Identify which cell holds the provided text, then report its (X, Y) central coordinate. 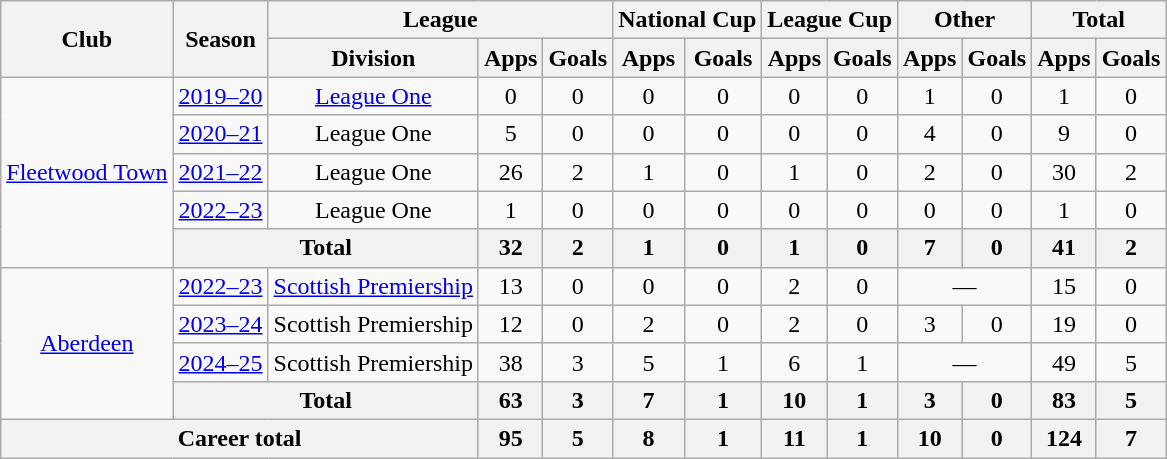
League Cup (830, 20)
2023–24 (220, 324)
32 (510, 248)
124 (1064, 438)
11 (794, 438)
Other (965, 20)
League (440, 20)
95 (510, 438)
2024–25 (220, 362)
4 (930, 134)
13 (510, 286)
8 (649, 438)
63 (510, 400)
2021–22 (220, 172)
19 (1064, 324)
National Cup (688, 20)
49 (1064, 362)
2019–20 (220, 96)
Aberdeen (87, 343)
15 (1064, 286)
Division (373, 58)
30 (1064, 172)
Club (87, 39)
38 (510, 362)
6 (794, 362)
26 (510, 172)
Career total (240, 438)
2020–21 (220, 134)
Fleetwood Town (87, 172)
83 (1064, 400)
Season (220, 39)
41 (1064, 248)
12 (510, 324)
9 (1064, 134)
